Provide the [x, y] coordinate of the cell's center where the given text is located.  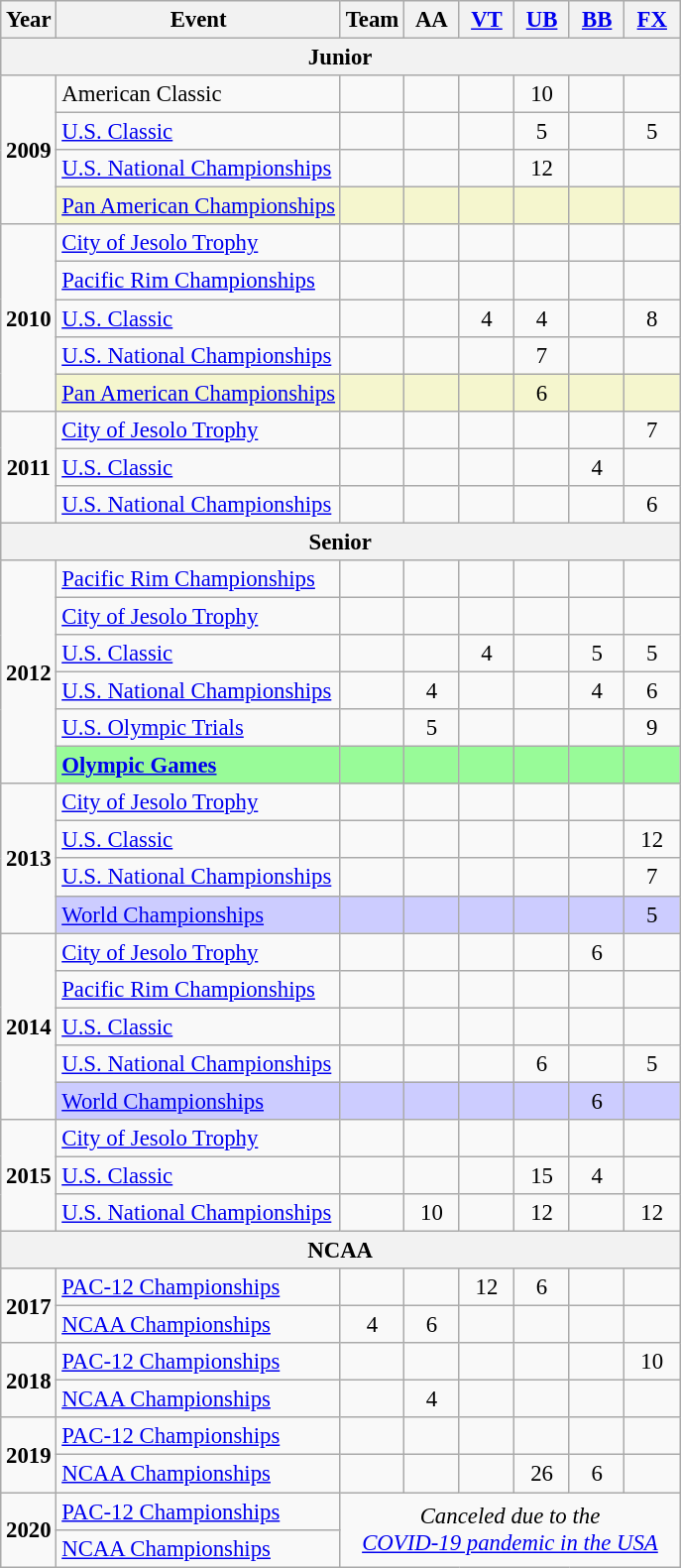
15 [542, 1175]
American Classic [198, 94]
Senior [341, 542]
2015 [29, 1176]
U.S. Olympic Trials [198, 728]
26 [542, 1474]
2009 [29, 150]
2020 [29, 1529]
9 [652, 728]
FX [652, 20]
Olympic Games [198, 766]
Year [29, 20]
Canceled due to theCOVID-19 pandemic in the USA [510, 1529]
AA [432, 20]
BB [597, 20]
UB [542, 20]
2012 [29, 672]
NCAA [341, 1251]
2018 [29, 1381]
2011 [29, 466]
2014 [29, 1026]
Team [372, 20]
8 [652, 318]
2019 [29, 1456]
Junior [341, 58]
2013 [29, 858]
2010 [29, 317]
2017 [29, 1305]
Event [198, 20]
VT [487, 20]
